Identify which cell holds the provided text, then report its (x, y) central coordinate. 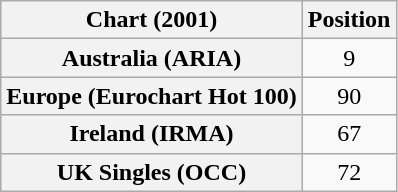
Europe (Eurochart Hot 100) (152, 96)
Ireland (IRMA) (152, 134)
UK Singles (OCC) (152, 172)
72 (349, 172)
Australia (ARIA) (152, 58)
Chart (2001) (152, 20)
90 (349, 96)
9 (349, 58)
Position (349, 20)
67 (349, 134)
